Output the (x, y) coordinate of the center of the cell containing the given text.  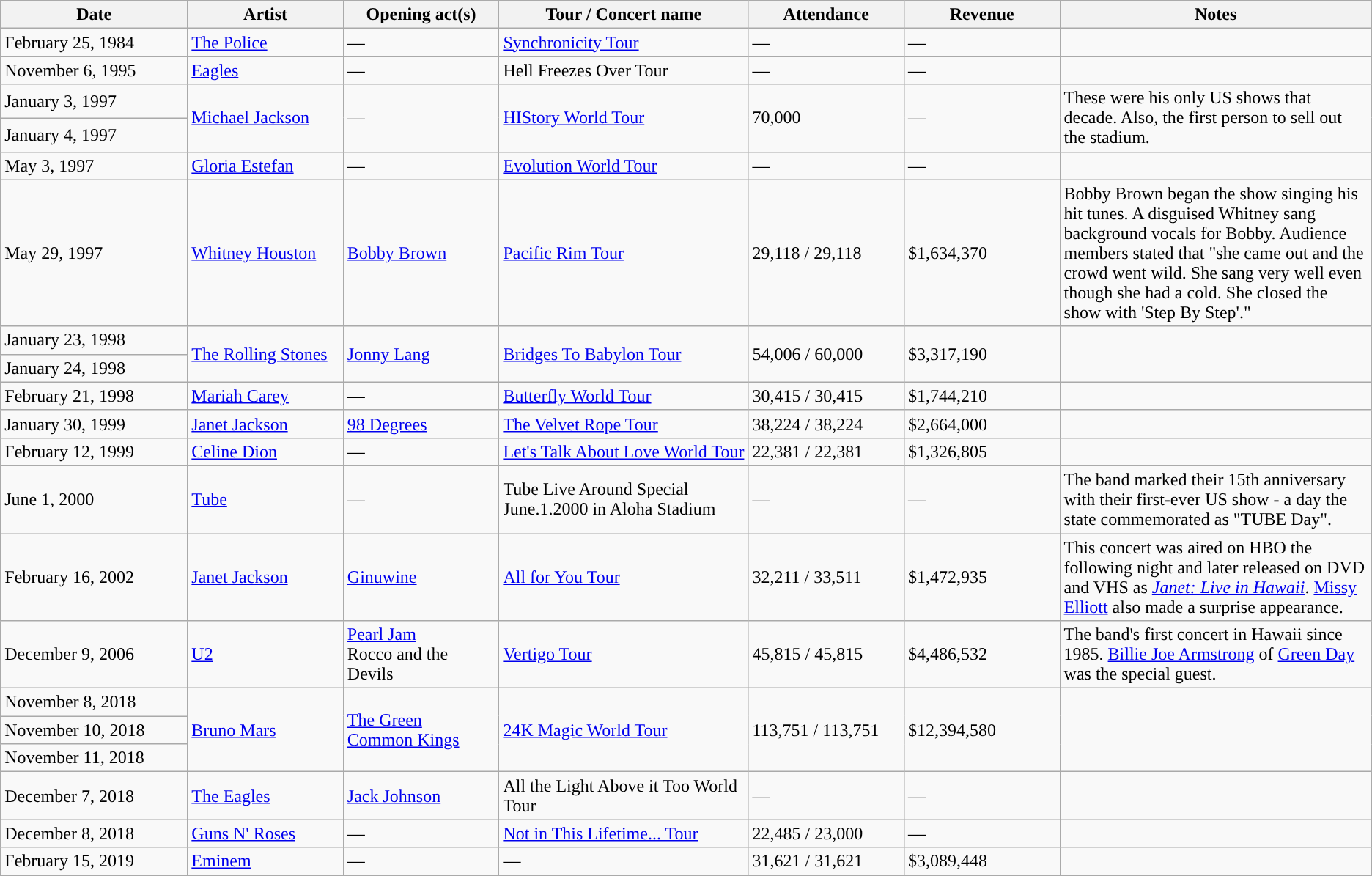
$1,326,805 (982, 452)
January 3, 1997 (94, 101)
$4,486,532 (982, 655)
Jonny Lang (421, 354)
November 8, 2018 (94, 702)
All for You Tour (624, 578)
Date (94, 15)
Bridges To Babylon Tour (624, 354)
December 9, 2006 (94, 655)
Vertigo Tour (624, 655)
These were his only US shows that decade. Also, the first person to sell out the stadium. (1215, 118)
Notes (1215, 15)
All the Light Above it Too World Tour (624, 796)
Eagles (265, 70)
May 3, 1997 (94, 166)
$1,634,370 (982, 253)
February 15, 2019 (94, 861)
Bruno Mars (265, 730)
Celine Dion (265, 452)
54,006 / 60,000 (827, 354)
Whitney Houston (265, 253)
Let's Talk About Love World Tour (624, 452)
May 29, 1997 (94, 253)
Artist (265, 15)
February 21, 1998 (94, 396)
The Police (265, 43)
The band's first concert in Hawaii since 1985. Billie Joe Armstrong of Green Day was the special guest. (1215, 655)
32,211 / 33,511 (827, 578)
Synchronicity Tour (624, 43)
The Velvet Rope Tour (624, 424)
31,621 / 31,621 (827, 861)
Michael Jackson (265, 118)
45,815 / 45,815 (827, 655)
June 1, 2000 (94, 499)
Revenue (982, 15)
Mariah Carey (265, 396)
January 24, 1998 (94, 368)
November 6, 1995 (94, 70)
113,751 / 113,751 (827, 730)
January 30, 1999 (94, 424)
Ginuwine (421, 578)
Attendance (827, 15)
February 25, 1984 (94, 43)
Pearl JamRocco and the Devils (421, 655)
Tube (265, 499)
$2,664,000 (982, 424)
$3,089,448 (982, 861)
The Eagles (265, 796)
$1,472,935 (982, 578)
Tube Live Around Special June.1.2000 in Aloha Stadium (624, 499)
29,118 / 29,118 (827, 253)
Butterfly World Tour (624, 396)
U2 (265, 655)
January 4, 1997 (94, 135)
22,485 / 23,000 (827, 833)
HIStory World Tour (624, 118)
Guns N' Roses (265, 833)
Eminem (265, 861)
Not in This Lifetime... Tour (624, 833)
November 11, 2018 (94, 758)
November 10, 2018 (94, 730)
Gloria Estefan (265, 166)
The band marked their 15th anniversary with their first-ever US show - a day the state commemorated as "TUBE Day". (1215, 499)
February 16, 2002 (94, 578)
$1,744,210 (982, 396)
Tour / Concert name (624, 15)
The Rolling Stones (265, 354)
Bobby Brown (421, 253)
December 7, 2018 (94, 796)
Pacific Rim Tour (624, 253)
24K Magic World Tour (624, 730)
30,415 / 30,415 (827, 396)
Opening act(s) (421, 15)
70,000 (827, 118)
Evolution World Tour (624, 166)
38,224 / 38,224 (827, 424)
22,381 / 22,381 (827, 452)
February 12, 1999 (94, 452)
January 23, 1998 (94, 340)
98 Degrees (421, 424)
$12,394,580 (982, 730)
$3,317,190 (982, 354)
Hell Freezes Over Tour (624, 70)
Jack Johnson (421, 796)
The GreenCommon Kings (421, 730)
December 8, 2018 (94, 833)
